Provide the [x, y] coordinate of the cell's center where the given text is located.  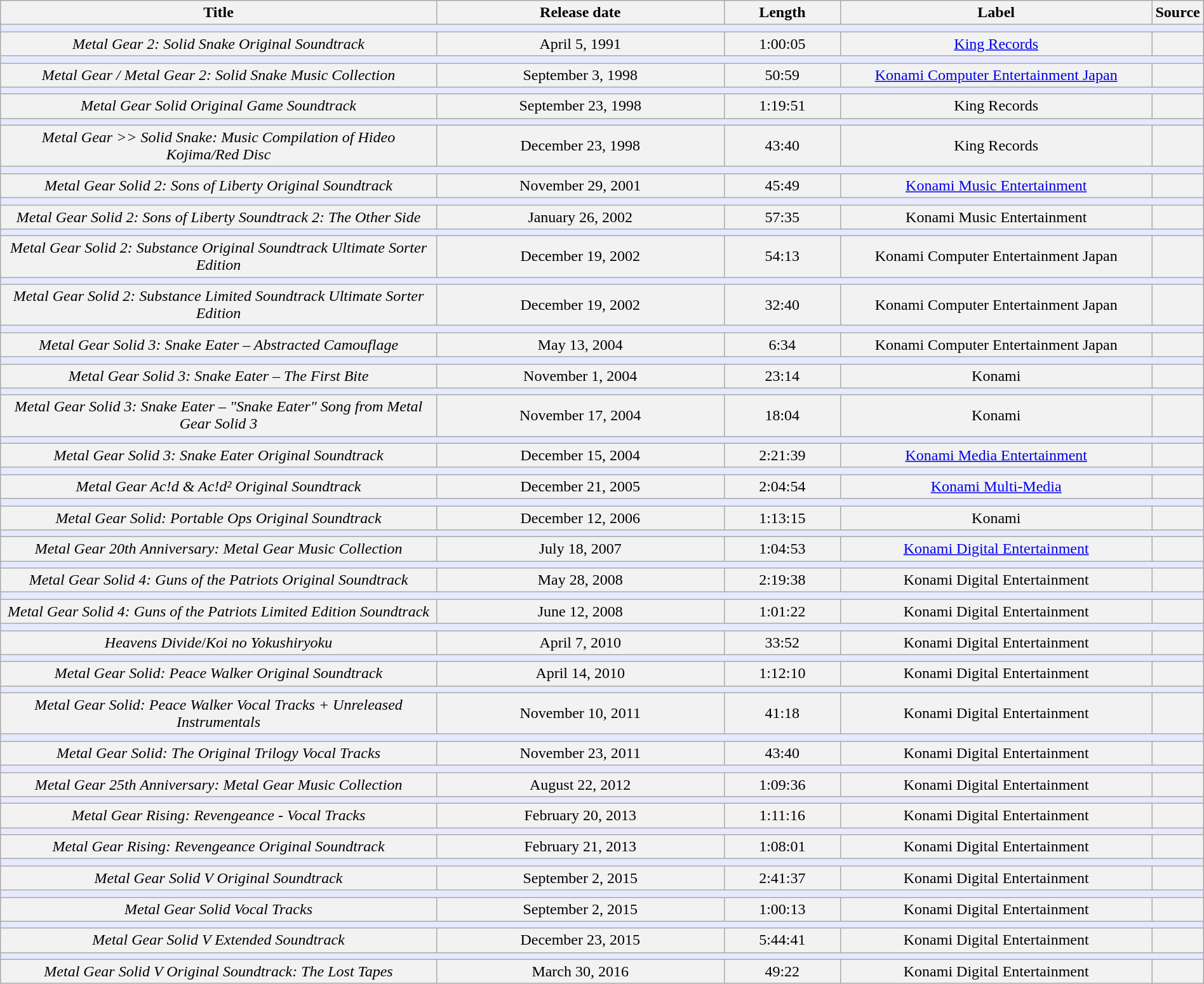
November 1, 2004 [580, 376]
Metal Gear 2: Solid Snake Original Soundtrack [218, 44]
April 5, 1991 [580, 44]
45:49 [782, 185]
33:52 [782, 642]
32:40 [782, 305]
Metal Gear Solid 4: Guns of the Patriots Original Soundtrack [218, 580]
Title [218, 13]
December 21, 2005 [580, 486]
Metal Gear Solid V Extended Soundtrack [218, 940]
2:04:54 [782, 486]
54:13 [782, 256]
November 10, 2011 [580, 714]
September 23, 1998 [580, 106]
41:18 [782, 714]
Metal Gear >> Solid Snake: Music Compilation of Hideo Kojima/Red Disc [218, 146]
Label [996, 13]
Metal Gear Solid 3: Snake Eater – "Snake Eater" Song from Metal Gear Solid 3 [218, 415]
1:08:01 [782, 847]
1:04:53 [782, 549]
December 23, 1998 [580, 146]
November 23, 2011 [580, 753]
Metal Gear Solid 3: Snake Eater Original Soundtrack [218, 455]
November 17, 2004 [580, 415]
Konami Multi-Media [996, 486]
January 26, 2002 [580, 216]
49:22 [782, 971]
2:19:38 [782, 580]
September 3, 1998 [580, 75]
1:12:10 [782, 674]
Metal Gear Ac!d & Ac!d² Original Soundtrack [218, 486]
April 14, 2010 [580, 674]
Metal Gear Solid 2: Sons of Liberty Original Soundtrack [218, 185]
Metal Gear Solid: Peace Walker Original Soundtrack [218, 674]
Metal Gear 20th Anniversary: Metal Gear Music Collection [218, 549]
Metal Gear / Metal Gear 2: Solid Snake Music Collection [218, 75]
2:41:37 [782, 878]
August 22, 2012 [580, 784]
Metal Gear Solid: Peace Walker Vocal Tracks + Unreleased Instrumentals [218, 714]
1:01:22 [782, 611]
Length [782, 13]
March 30, 2016 [580, 971]
Source [1177, 13]
1:09:36 [782, 784]
Metal Gear Solid Vocal Tracks [218, 909]
6:34 [782, 345]
2:21:39 [782, 455]
Release date [580, 13]
1:13:15 [782, 517]
1:19:51 [782, 106]
Heavens Divide/Koi no Yokushiryoku [218, 642]
23:14 [782, 376]
Metal Gear Rising: Revengeance Original Soundtrack [218, 847]
April 7, 2010 [580, 642]
Metal Gear Solid 4: Guns of the Patriots Limited Edition Soundtrack [218, 611]
Metal Gear Solid Original Game Soundtrack [218, 106]
Konami Media Entertainment [996, 455]
February 21, 2013 [580, 847]
Metal Gear Solid 3: Snake Eater – The First Bite [218, 376]
Metal Gear Solid 2: Substance Original Soundtrack Ultimate Sorter Edition [218, 256]
Metal Gear Solid 2: Sons of Liberty Soundtrack 2: The Other Side [218, 216]
Metal Gear Solid V Original Soundtrack: The Lost Tapes [218, 971]
November 29, 2001 [580, 185]
Metal Gear Solid V Original Soundtrack [218, 878]
Metal Gear Rising: Revengeance - Vocal Tracks [218, 816]
1:00:13 [782, 909]
1:00:05 [782, 44]
1:11:16 [782, 816]
Metal Gear Solid 3: Snake Eater – Abstracted Camouflage [218, 345]
50:59 [782, 75]
5:44:41 [782, 940]
June 12, 2008 [580, 611]
May 28, 2008 [580, 580]
Metal Gear Solid: The Original Trilogy Vocal Tracks [218, 753]
May 13, 2004 [580, 345]
December 15, 2004 [580, 455]
Metal Gear Solid: Portable Ops Original Soundtrack [218, 517]
July 18, 2007 [580, 549]
Metal Gear Solid 2: Substance Limited Soundtrack Ultimate Sorter Edition [218, 305]
18:04 [782, 415]
57:35 [782, 216]
December 23, 2015 [580, 940]
February 20, 2013 [580, 816]
Metal Gear 25th Anniversary: Metal Gear Music Collection [218, 784]
December 12, 2006 [580, 517]
